From the cell containing the given text, extract its center point as (x, y) coordinate. 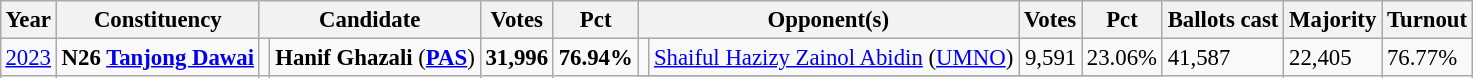
Candidate (370, 20)
Turnout (1428, 20)
2023 (28, 57)
Year (28, 20)
Opponent(s) (828, 20)
76.77% (1428, 57)
22,405 (1333, 57)
N26 Tanjong Dawai (158, 57)
76.94% (596, 57)
31,996 (516, 57)
23.06% (1122, 57)
9,591 (1050, 57)
Constituency (158, 20)
Hanif Ghazali (PAS) (375, 57)
Ballots cast (1222, 20)
Majority (1333, 20)
41,587 (1222, 57)
Shaiful Hazizy Zainol Abidin (UMNO) (834, 57)
